Capture the cell that displays the provided text and extract its (X, Y) central coordinate. 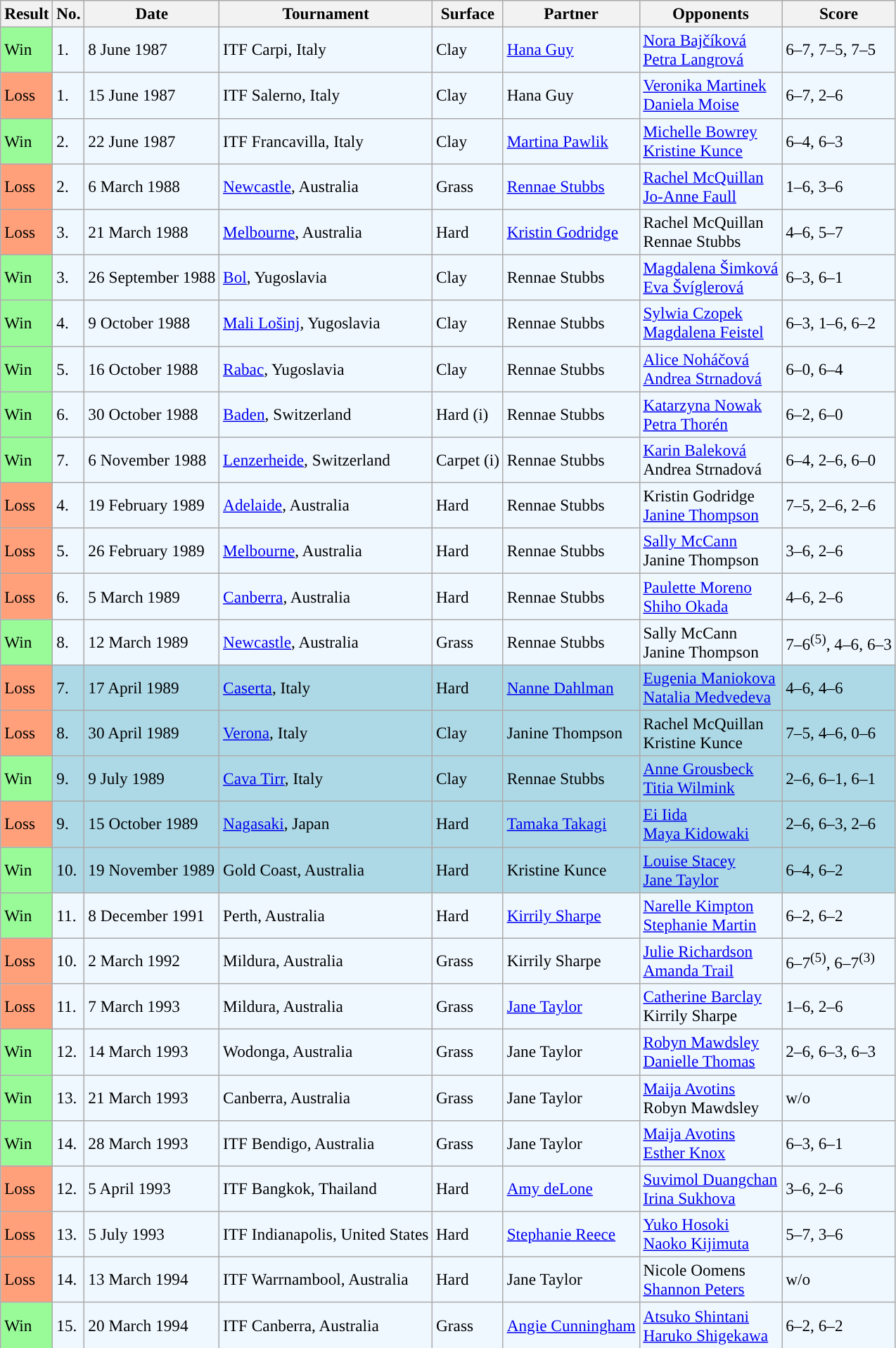
Rabac, Yugoslavia (326, 368)
22 June 1987 (152, 141)
Amy deLone (571, 1188)
Nora Bajčíková Petra Langrová (710, 49)
Kristin Godridge (571, 232)
Michelle Bowrey Kristine Kunce (710, 141)
Score (838, 13)
12 March 1989 (152, 641)
Wodonga, Australia (326, 1052)
7–6(5), 4–6, 6–3 (838, 641)
5 April 1993 (152, 1188)
ITF Carpi, Italy (326, 49)
2 March 1992 (152, 961)
4–6, 2–6 (838, 596)
Baden, Switzerland (326, 413)
Date (152, 13)
Paulette Moreno Shiho Okada (710, 596)
5 July 1993 (152, 1233)
6 March 1988 (152, 186)
No. (69, 13)
Perth, Australia (326, 916)
Gold Coast, Australia (326, 869)
Nanne Dahlman (571, 688)
Nicole Oomens Shannon Peters (710, 1280)
Julie Richardson Amanda Trail (710, 961)
9 October 1988 (152, 323)
1–6, 3–6 (838, 186)
Katarzyna Nowak Petra Thorén (710, 413)
8 June 1987 (152, 49)
ITF Warrnambool, Australia (326, 1280)
Janine Thompson (571, 733)
6–7, 2–6 (838, 96)
Narelle Kimpton Stephanie Martin (710, 916)
ITF Bangkok, Thailand (326, 1188)
1–6, 2–6 (838, 1006)
2–6, 6–3, 2–6 (838, 824)
Result (27, 13)
13 March 1994 (152, 1280)
Maija Avotins Robyn Mawdsley (710, 1097)
Sylwia Czopek Magdalena Feistel (710, 323)
Martina Pawlik (571, 141)
4–6, 5–7 (838, 232)
2–6, 6–3, 6–3 (838, 1052)
Nagasaki, Japan (326, 824)
Surface (468, 13)
7–5, 4–6, 0–6 (838, 733)
6–0, 6–4 (838, 368)
Anne Grousbeck Titia Wilmink (710, 779)
26 February 1989 (152, 551)
26 September 1988 (152, 277)
Catherine Barclay Kirrily Sharpe (710, 1006)
30 April 1989 (152, 733)
6–4, 6–3 (838, 141)
6–7(5), 6–7(3) (838, 961)
Hard (i) (468, 413)
Stephanie Reece (571, 1233)
28 March 1993 (152, 1143)
Yuko Hosoki Naoko Kijimuta (710, 1233)
4–6, 4–6 (838, 688)
17 April 1989 (152, 688)
Adelaide, Australia (326, 505)
Karin Baleková Andrea Strnadová (710, 460)
Tournament (326, 13)
Cava Tirr, Italy (326, 779)
21 March 1993 (152, 1097)
30 October 1988 (152, 413)
Bol, Yugoslavia (326, 277)
6–4, 6–2 (838, 869)
Opponents (710, 13)
ITF Salerno, Italy (326, 96)
2–6, 6–1, 6–1 (838, 779)
Tamaka Takagi (571, 824)
ITF Canberra, Australia (326, 1325)
Maija Avotins Esther Knox (710, 1143)
Eugenia Maniokova Natalia Medvedeva (710, 688)
Robyn Mawdsley Danielle Thomas (710, 1052)
Kristine Kunce (571, 869)
9 July 1989 (152, 779)
16 October 1988 (152, 368)
20 March 1994 (152, 1325)
19 February 1989 (152, 505)
Rachel McQuillan Jo-Anne Faull (710, 186)
ITF Francavilla, Italy (326, 141)
6–4, 2–6, 6–0 (838, 460)
Partner (571, 13)
Verona, Italy (326, 733)
7–5, 2–6, 2–6 (838, 505)
Magdalena Šimková Eva Švíglerová (710, 277)
Veronika Martinek Daniela Moise (710, 96)
6–2, 6–0 (838, 413)
15 October 1989 (152, 824)
6–3, 1–6, 6–2 (838, 323)
Rachel McQuillan Kristine Kunce (710, 733)
Lenzerheide, Switzerland (326, 460)
Ei Iida Maya Kidowaki (710, 824)
15. (69, 1325)
Rachel McQuillan Rennae Stubbs (710, 232)
ITF Indianapolis, United States (326, 1233)
21 March 1988 (152, 232)
5 March 1989 (152, 596)
6–7, 7–5, 7–5 (838, 49)
8 December 1991 (152, 916)
Suvimol Duangchan Irina Sukhova (710, 1188)
14 March 1993 (152, 1052)
Atsuko Shintani Haruko Shigekawa (710, 1325)
Angie Cunningham (571, 1325)
Alice Noháčová Andrea Strnadová (710, 368)
Louise Stacey Jane Taylor (710, 869)
Kristin Godridge Janine Thompson (710, 505)
5–7, 3–6 (838, 1233)
15 June 1987 (152, 96)
Mali Lošinj, Yugoslavia (326, 323)
6 November 1988 (152, 460)
Caserta, Italy (326, 688)
Carpet (i) (468, 460)
19 November 1989 (152, 869)
ITF Bendigo, Australia (326, 1143)
7 March 1993 (152, 1006)
